Identify which cell holds the provided text, then report its [X, Y] central coordinate. 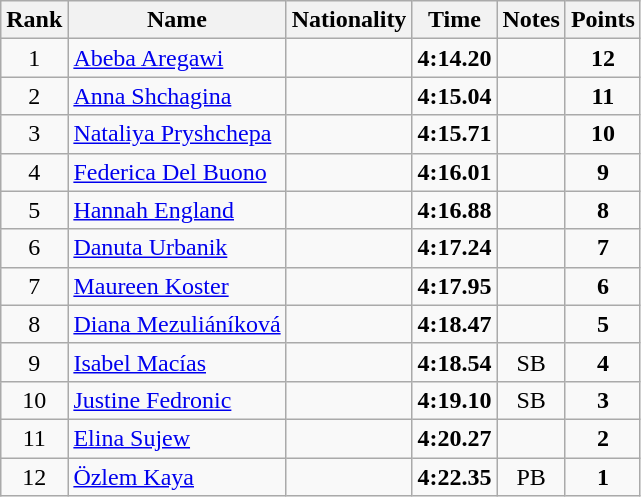
Diana Mezuliáníková [177, 324]
Points [602, 20]
Notes [531, 20]
4:16.01 [454, 172]
4:14.20 [454, 58]
Name [177, 20]
PB [531, 477]
4:15.04 [454, 96]
4:20.27 [454, 438]
Maureen Koster [177, 286]
Isabel Macías [177, 362]
4:18.47 [454, 324]
4:17.95 [454, 286]
4:22.35 [454, 477]
Danuta Urbanik [177, 248]
Hannah England [177, 210]
Time [454, 20]
4:18.54 [454, 362]
Elina Sujew [177, 438]
4:16.88 [454, 210]
Federica Del Buono [177, 172]
4:19.10 [454, 400]
Anna Shchagina [177, 96]
4:17.24 [454, 248]
Rank [34, 20]
Özlem Kaya [177, 477]
4:15.71 [454, 134]
Abeba Aregawi [177, 58]
Justine Fedronic [177, 400]
Nationality [349, 20]
Nataliya Pryshchepa [177, 134]
